Scan for the cell matching the given text and deliver its [X, Y] coordinate at center. 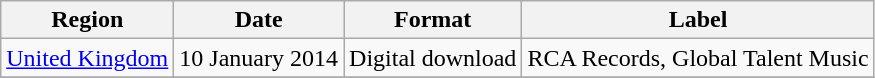
Label [698, 20]
Date [259, 20]
United Kingdom [88, 58]
Format [433, 20]
Region [88, 20]
RCA Records, Global Talent Music [698, 58]
Digital download [433, 58]
10 January 2014 [259, 58]
